For the text-containing cell, return its midpoint in (X, Y) coordinate format. 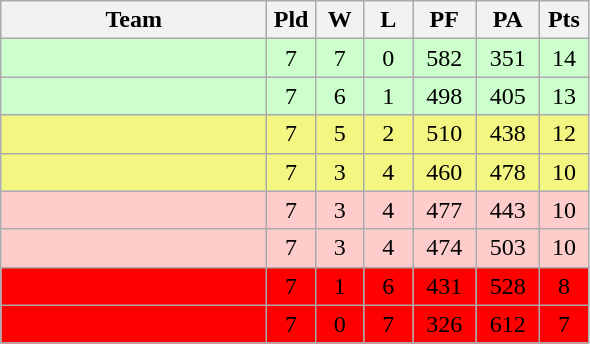
Pld (292, 20)
326 (444, 324)
5 (340, 134)
582 (444, 58)
PA (508, 20)
13 (564, 96)
14 (564, 58)
443 (508, 210)
478 (508, 172)
528 (508, 286)
Pts (564, 20)
351 (508, 58)
431 (444, 286)
498 (444, 96)
PF (444, 20)
438 (508, 134)
Team (134, 20)
474 (444, 248)
477 (444, 210)
W (340, 20)
612 (508, 324)
460 (444, 172)
2 (388, 134)
8 (564, 286)
L (388, 20)
405 (508, 96)
12 (564, 134)
510 (444, 134)
503 (508, 248)
